Return the [X, Y] coordinate for the center point of the cell that contains the specified text.  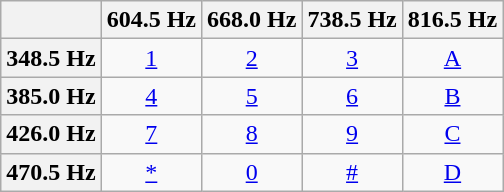
7 [151, 134]
426.0 Hz [51, 134]
D [452, 172]
470.5 Hz [51, 172]
668.0 Hz [252, 20]
# [352, 172]
0 [252, 172]
6 [352, 96]
604.5 Hz [151, 20]
8 [252, 134]
A [452, 58]
385.0 Hz [51, 96]
2 [252, 58]
3 [352, 58]
738.5 Hz [352, 20]
1 [151, 58]
816.5 Hz [452, 20]
9 [352, 134]
C [452, 134]
* [151, 172]
4 [151, 96]
5 [252, 96]
348.5 Hz [51, 58]
B [452, 96]
